For the text-containing cell, return its midpoint in [X, Y] coordinate format. 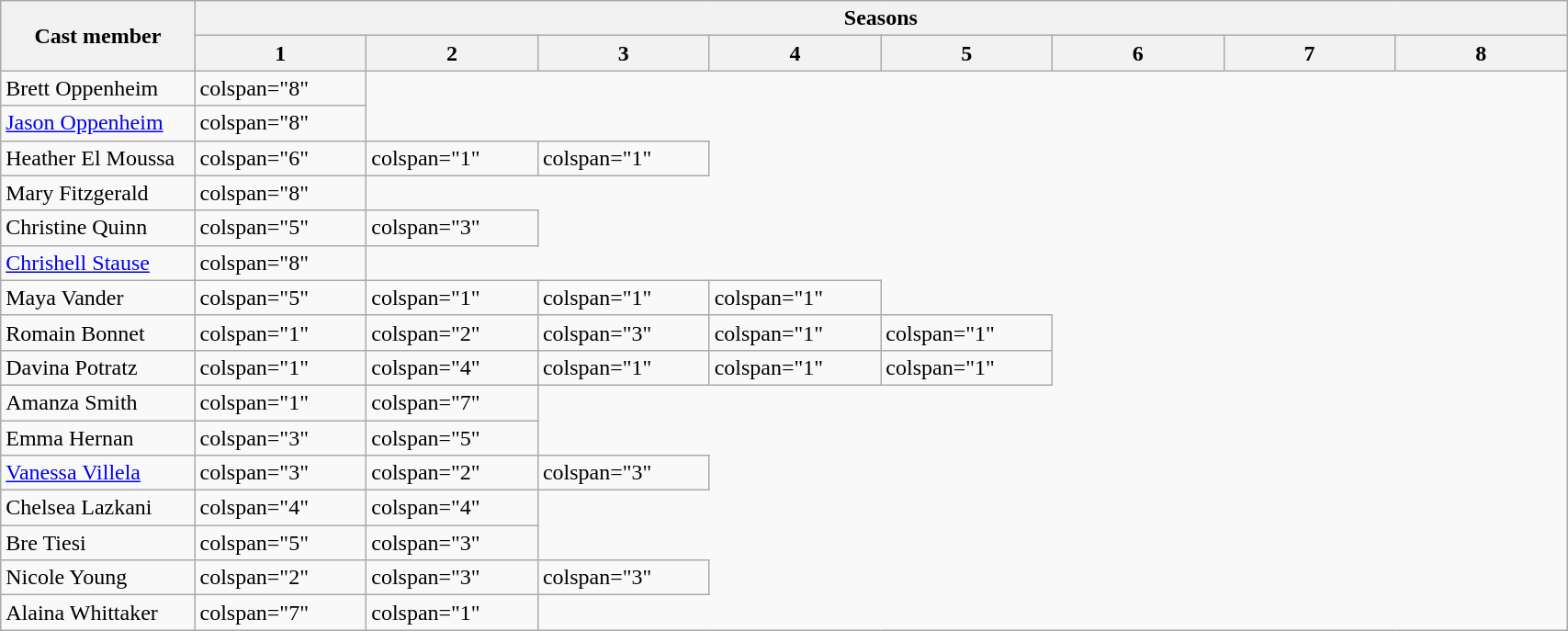
Nicole Young [97, 578]
Mary Fitzgerald [97, 193]
Maya Vander [97, 298]
Vanessa Villela [97, 473]
Brett Oppenheim [97, 88]
colspan="6" [281, 158]
Alaina Whittaker [97, 613]
5 [966, 53]
Chrishell Stause [97, 263]
Jason Oppenheim [97, 123]
Cast member [97, 36]
Christine Quinn [97, 228]
1 [281, 53]
6 [1139, 53]
Bre Tiesi [97, 543]
Emma Hernan [97, 438]
8 [1481, 53]
Amanza Smith [97, 402]
Heather El Moussa [97, 158]
3 [623, 53]
4 [795, 53]
2 [452, 53]
7 [1310, 53]
Romain Bonnet [97, 332]
Davina Potratz [97, 367]
Seasons [881, 18]
Chelsea Lazkani [97, 508]
